Output the [x, y] coordinate of the center of the cell containing the given text.  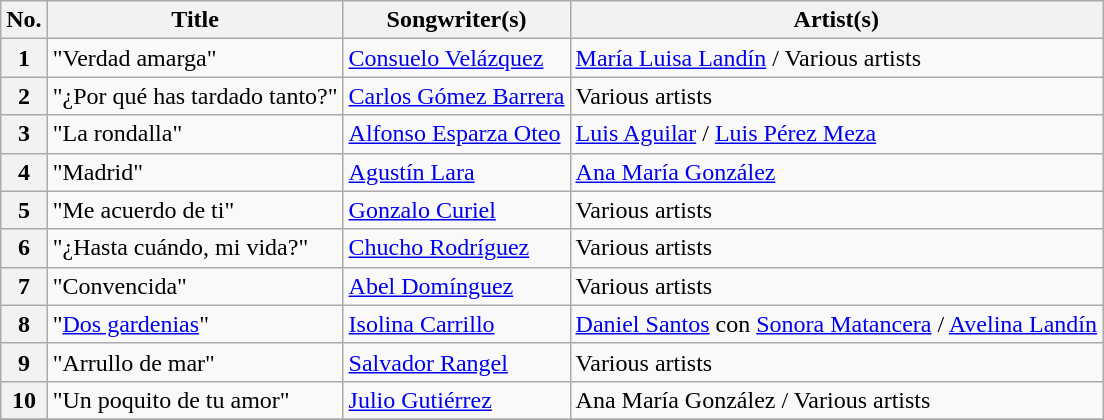
Chucho Rodríguez [456, 248]
Julio Gutiérrez [456, 400]
4 [24, 172]
Alfonso Esparza Oteo [456, 134]
Artist(s) [836, 20]
"La rondalla" [195, 134]
8 [24, 324]
Daniel Santos con Sonora Matancera / Avelina Landín [836, 324]
7 [24, 286]
"Arrullo de mar" [195, 362]
9 [24, 362]
No. [24, 20]
Carlos Gómez Barrera [456, 96]
Luis Aguilar / Luis Pérez Meza [836, 134]
María Luisa Landín / Various artists [836, 58]
Salvador Rangel [456, 362]
Abel Domínguez [456, 286]
"Dos gardenias" [195, 324]
10 [24, 400]
6 [24, 248]
"¿Por qué has tardado tanto?" [195, 96]
"Madrid" [195, 172]
"Me acuerdo de ti" [195, 210]
3 [24, 134]
Consuelo Velázquez [456, 58]
2 [24, 96]
5 [24, 210]
Gonzalo Curiel [456, 210]
Agustín Lara [456, 172]
"¿Hasta cuándo, mi vida?" [195, 248]
Isolina Carrillo [456, 324]
Title [195, 20]
Ana María González / Various artists [836, 400]
Songwriter(s) [456, 20]
1 [24, 58]
"Convencida" [195, 286]
"Verdad amarga" [195, 58]
Ana María González [836, 172]
"Un poquito de tu amor" [195, 400]
